Return (X, Y) of the center of cell containing provided text 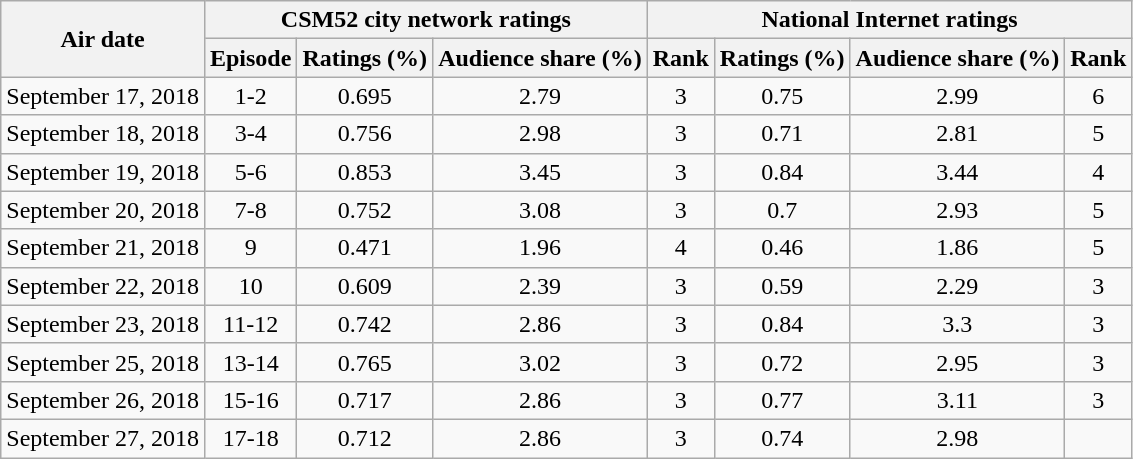
2.99 (958, 96)
0.756 (365, 134)
September 22, 2018 (103, 286)
September 17, 2018 (103, 96)
September 23, 2018 (103, 324)
0.71 (782, 134)
Episode (250, 58)
3.08 (540, 210)
10 (250, 286)
3-4 (250, 134)
0.712 (365, 438)
11-12 (250, 324)
0.75 (782, 96)
September 25, 2018 (103, 362)
0.853 (365, 172)
0.46 (782, 248)
National Internet ratings (890, 20)
0.609 (365, 286)
CSM52 city network ratings (426, 20)
3.11 (958, 400)
0.59 (782, 286)
6 (1098, 96)
2.39 (540, 286)
2.95 (958, 362)
September 26, 2018 (103, 400)
1-2 (250, 96)
0.72 (782, 362)
0.74 (782, 438)
5-6 (250, 172)
0.77 (782, 400)
15-16 (250, 400)
3.3 (958, 324)
September 18, 2018 (103, 134)
Air date (103, 39)
0.717 (365, 400)
2.79 (540, 96)
3.45 (540, 172)
3.44 (958, 172)
2.29 (958, 286)
September 21, 2018 (103, 248)
2.93 (958, 210)
2.81 (958, 134)
1.96 (540, 248)
7-8 (250, 210)
3.02 (540, 362)
1.86 (958, 248)
September 19, 2018 (103, 172)
17-18 (250, 438)
0.742 (365, 324)
0.7 (782, 210)
September 27, 2018 (103, 438)
13-14 (250, 362)
0.765 (365, 362)
0.695 (365, 96)
0.752 (365, 210)
September 20, 2018 (103, 210)
0.471 (365, 248)
9 (250, 248)
